For the text-containing cell, return its midpoint in [X, Y] coordinate format. 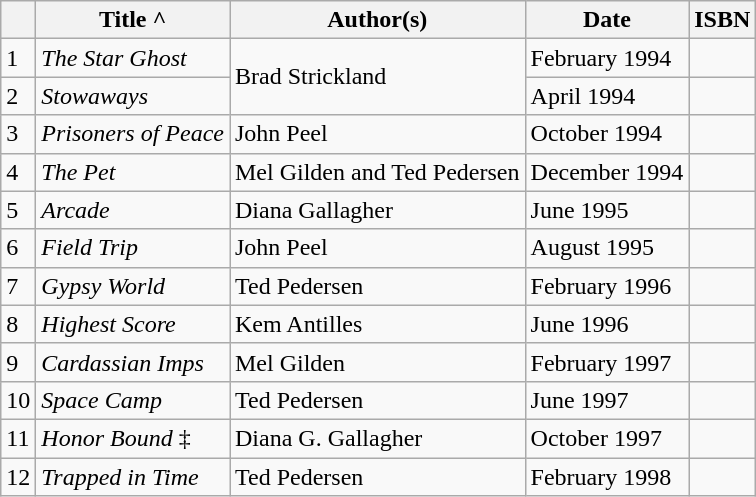
August 1995 [607, 248]
ISBN [722, 20]
Brad Strickland [378, 77]
Mel Gilden and Ted Pedersen [378, 172]
Field Trip [133, 248]
October 1997 [607, 438]
11 [18, 438]
February 1998 [607, 477]
Date [607, 20]
Highest Score [133, 324]
June 1996 [607, 324]
Trapped in Time [133, 477]
5 [18, 210]
4 [18, 172]
Author(s) [378, 20]
Gypsy World [133, 286]
Honor Bound ‡ [133, 438]
The Star Ghost [133, 58]
The Pet [133, 172]
Prisoners of Peace [133, 134]
7 [18, 286]
Kem Antilles [378, 324]
Mel Gilden [378, 362]
February 1994 [607, 58]
Diana G. Gallagher [378, 438]
Cardassian Imps [133, 362]
3 [18, 134]
8 [18, 324]
February 1997 [607, 362]
June 1995 [607, 210]
Stowaways [133, 96]
Space Camp [133, 400]
2 [18, 96]
Arcade [133, 210]
1 [18, 58]
June 1997 [607, 400]
February 1996 [607, 286]
Title ^ [133, 20]
Diana Gallagher [378, 210]
April 1994 [607, 96]
December 1994 [607, 172]
12 [18, 477]
6 [18, 248]
October 1994 [607, 134]
10 [18, 400]
9 [18, 362]
